Provide the [X, Y] coordinate of the cell's center where the given text is located.  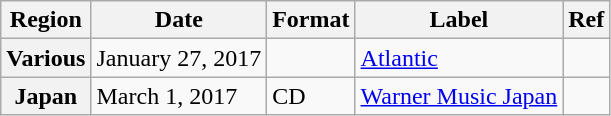
Ref [586, 20]
Atlantic [459, 58]
January 27, 2017 [179, 58]
March 1, 2017 [179, 96]
Various [46, 58]
Date [179, 20]
Japan [46, 96]
Format [311, 20]
Label [459, 20]
Warner Music Japan [459, 96]
Region [46, 20]
CD [311, 96]
